Provide the (x, y) coordinate of the cell's center where the given text is located.  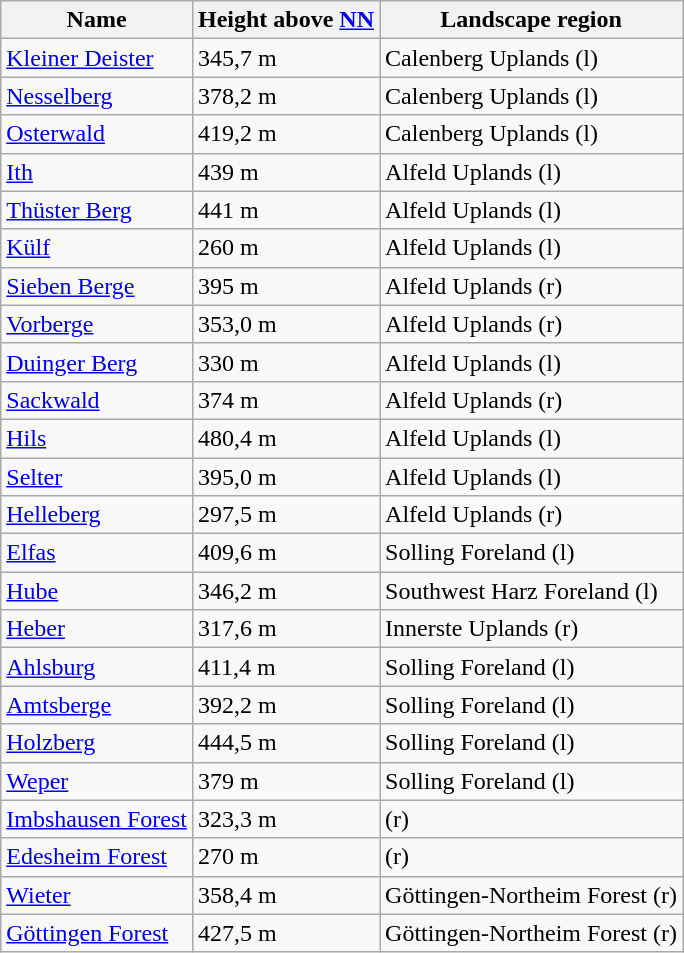
323,3 m (286, 819)
Ith (97, 172)
Ahlsburg (97, 667)
330 m (286, 362)
317,6 m (286, 629)
Sackwald (97, 400)
395,0 m (286, 477)
Nesselberg (97, 96)
Wieter (97, 895)
Name (97, 20)
Amtsberge (97, 705)
439 m (286, 172)
Duinger Berg (97, 362)
Hube (97, 591)
411,4 m (286, 667)
Vorberge (97, 324)
Osterwald (97, 134)
Imbshausen Forest (97, 819)
Landscape region (532, 20)
427,5 m (286, 933)
Hils (97, 438)
392,2 m (286, 705)
345,7 m (286, 58)
Innerste Uplands (r) (532, 629)
Selter (97, 477)
419,2 m (286, 134)
480,4 m (286, 438)
Southwest Harz Foreland (l) (532, 591)
Göttingen Forest (97, 933)
374 m (286, 400)
358,4 m (286, 895)
Kleiner Deister (97, 58)
Height above NN (286, 20)
409,6 m (286, 553)
395 m (286, 286)
Heber (97, 629)
353,0 m (286, 324)
Helleberg (97, 515)
441 m (286, 210)
Elfas (97, 553)
260 m (286, 248)
379 m (286, 781)
Weper (97, 781)
Holzberg (97, 743)
378,2 m (286, 96)
Thüster Berg (97, 210)
297,5 m (286, 515)
Külf (97, 248)
Sieben Berge (97, 286)
444,5 m (286, 743)
346,2 m (286, 591)
Edesheim Forest (97, 857)
270 m (286, 857)
